Provide the (x, y) coordinate of the cell's center where the given text is located.  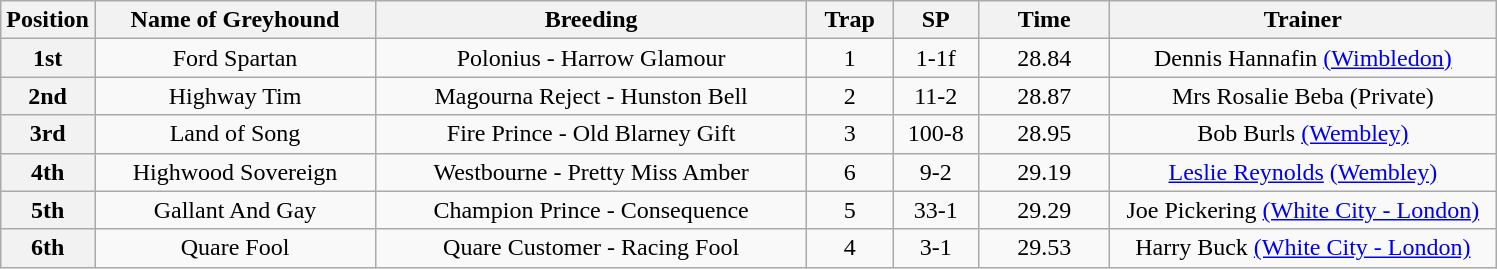
1st (48, 58)
100-8 (936, 134)
2 (850, 96)
29.53 (1044, 248)
Highway Tim (234, 96)
Harry Buck (White City - London) (1303, 248)
1-1f (936, 58)
Breeding (592, 20)
Ford Spartan (234, 58)
1 (850, 58)
Westbourne - Pretty Miss Amber (592, 172)
4 (850, 248)
Quare Customer - Racing Fool (592, 248)
29.19 (1044, 172)
Gallant And Gay (234, 210)
Fire Prince - Old Blarney Gift (592, 134)
Trap (850, 20)
28.87 (1044, 96)
Name of Greyhound (234, 20)
28.95 (1044, 134)
Position (48, 20)
3rd (48, 134)
2nd (48, 96)
SP (936, 20)
Leslie Reynolds (Wembley) (1303, 172)
29.29 (1044, 210)
Mrs Rosalie Beba (Private) (1303, 96)
5th (48, 210)
5 (850, 210)
6th (48, 248)
Highwood Sovereign (234, 172)
33-1 (936, 210)
Champion Prince - Consequence (592, 210)
9-2 (936, 172)
Time (1044, 20)
Quare Fool (234, 248)
Joe Pickering (White City - London) (1303, 210)
Magourna Reject - Hunston Bell (592, 96)
Dennis Hannafin (Wimbledon) (1303, 58)
6 (850, 172)
28.84 (1044, 58)
Land of Song (234, 134)
Trainer (1303, 20)
4th (48, 172)
Polonius - Harrow Glamour (592, 58)
11-2 (936, 96)
Bob Burls (Wembley) (1303, 134)
3-1 (936, 248)
3 (850, 134)
